Provide the [x, y] coordinate of the cell's center where the given text is located.  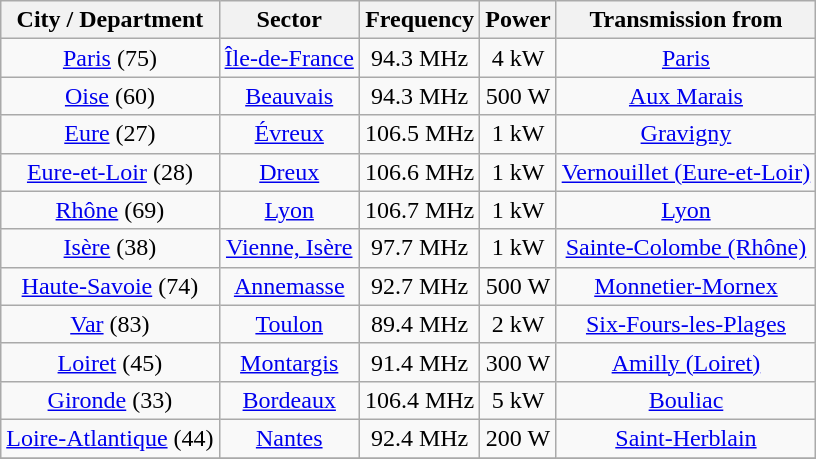
Annemasse [289, 286]
Power [518, 20]
Aux Marais [686, 96]
91.4 MHz [419, 362]
300 W [518, 362]
Gravigny [686, 134]
Évreux [289, 134]
89.4 MHz [419, 324]
Nantes [289, 438]
Bordeaux [289, 400]
Vernouillet (Eure-et-Loir) [686, 172]
Loire-Atlantique (44) [110, 438]
Sector [289, 20]
City / Department [110, 20]
92.7 MHz [419, 286]
Loiret (45) [110, 362]
106.6 MHz [419, 172]
Monnetier-Mornex [686, 286]
Six-Fours-les-Plages [686, 324]
92.4 MHz [419, 438]
Isère (38) [110, 248]
106.5 MHz [419, 134]
2 kW [518, 324]
Transmission from [686, 20]
Frequency [419, 20]
Île-de-France [289, 58]
Haute-Savoie (74) [110, 286]
Toulon [289, 324]
Vienne, Isère [289, 248]
Gironde (33) [110, 400]
Rhône (69) [110, 210]
97.7 MHz [419, 248]
Eure-et-Loir (28) [110, 172]
Beauvais [289, 96]
Eure (27) [110, 134]
Sainte-Colombe (Rhône) [686, 248]
5 kW [518, 400]
Amilly (Loiret) [686, 362]
Paris (75) [110, 58]
106.7 MHz [419, 210]
4 kW [518, 58]
200 W [518, 438]
Montargis [289, 362]
106.4 MHz [419, 400]
Bouliac [686, 400]
Oise (60) [110, 96]
Var (83) [110, 324]
Dreux [289, 172]
Paris [686, 58]
Saint-Herblain [686, 438]
